Output the [X, Y] coordinate of the center of the cell containing the given text.  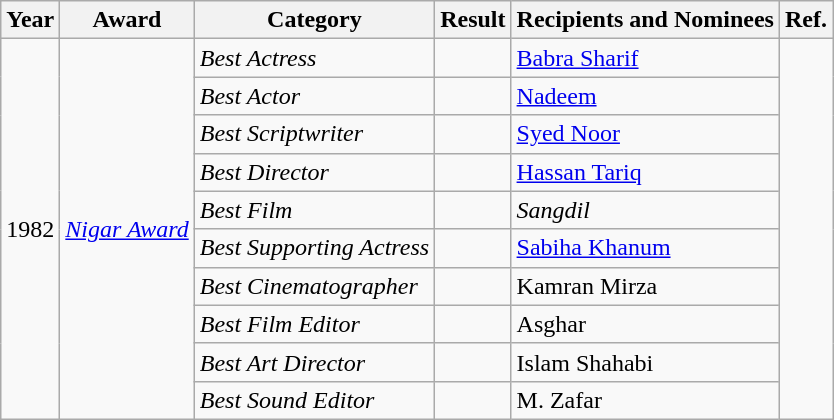
1982 [30, 230]
Best Cinematographer [314, 286]
Year [30, 20]
Best Supporting Actress [314, 248]
Recipients and Nominees [645, 20]
Hassan Tariq [645, 172]
Syed Noor [645, 134]
Category [314, 20]
Best Art Director [314, 362]
Best Director [314, 172]
Asghar [645, 324]
Sangdil [645, 210]
Babra Sharif [645, 58]
Sabiha Khanum [645, 248]
Nigar Award [127, 230]
Best Film [314, 210]
M. Zafar [645, 400]
Result [473, 20]
Best Scriptwriter [314, 134]
Award [127, 20]
Best Actor [314, 96]
Kamran Mirza [645, 286]
Nadeem [645, 96]
Best Film Editor [314, 324]
Best Sound Editor [314, 400]
Islam Shahabi [645, 362]
Best Actress [314, 58]
Ref. [806, 20]
